Identify which cell holds the provided text, then report its [x, y] central coordinate. 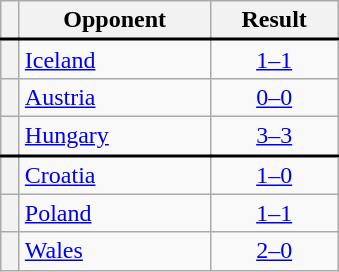
Croatia [114, 174]
Austria [114, 97]
Iceland [114, 60]
Opponent [114, 20]
1–0 [274, 174]
Wales [114, 251]
Result [274, 20]
Poland [114, 213]
Hungary [114, 136]
3–3 [274, 136]
0–0 [274, 97]
2–0 [274, 251]
